Identify which cell holds the provided text, then report its (x, y) central coordinate. 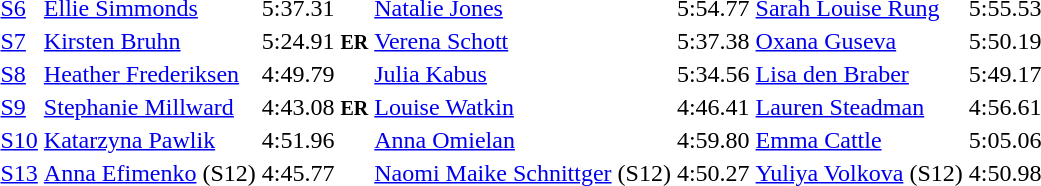
Anna Omielan (523, 140)
Louise Watkin (523, 107)
4:46.41 (713, 107)
4:43.08 ER (314, 107)
4:51.96 (314, 140)
Julia Kabus (523, 74)
5:24.91 ER (314, 41)
4:59.80 (713, 140)
Heather Frederiksen (150, 74)
Katarzyna Pawlik (150, 140)
Lauren Steadman (859, 107)
5:37.38 (713, 41)
Verena Schott (523, 41)
Oxana Guseva (859, 41)
Lisa den Braber (859, 74)
Emma Cattle (859, 140)
Kirsten Bruhn (150, 41)
4:49.79 (314, 74)
Stephanie Millward (150, 107)
5:34.56 (713, 74)
